Find where the given text appears and provide that cell's center as (x, y) coordinate. 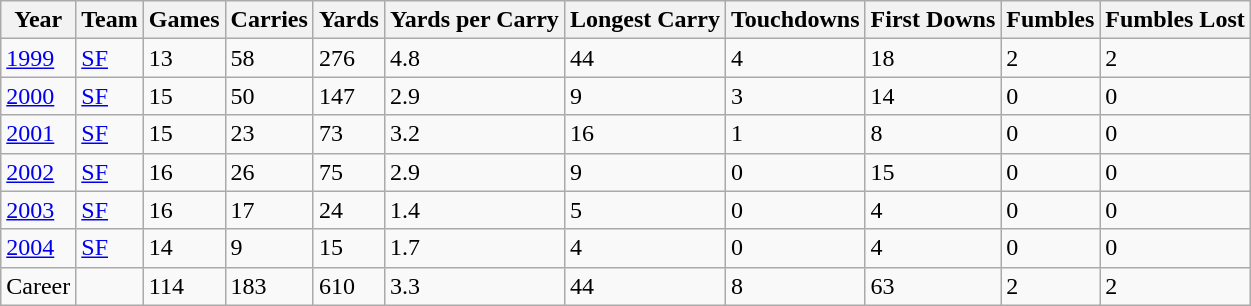
13 (184, 58)
Year (38, 20)
2001 (38, 134)
63 (933, 286)
26 (269, 172)
1999 (38, 58)
610 (348, 286)
Touchdowns (795, 20)
5 (644, 210)
Team (110, 20)
2002 (38, 172)
Yards per Carry (474, 20)
3 (795, 96)
17 (269, 210)
114 (184, 286)
183 (269, 286)
2000 (38, 96)
Carries (269, 20)
Yards (348, 20)
3.3 (474, 286)
Games (184, 20)
147 (348, 96)
58 (269, 58)
75 (348, 172)
18 (933, 58)
2003 (38, 210)
Fumbles Lost (1175, 20)
1.4 (474, 210)
2004 (38, 248)
Career (38, 286)
73 (348, 134)
1 (795, 134)
276 (348, 58)
3.2 (474, 134)
24 (348, 210)
4.8 (474, 58)
50 (269, 96)
1.7 (474, 248)
23 (269, 134)
Longest Carry (644, 20)
Fumbles (1050, 20)
First Downs (933, 20)
